Search for the cell housing the specified text and yield its (X, Y) center coordinate. 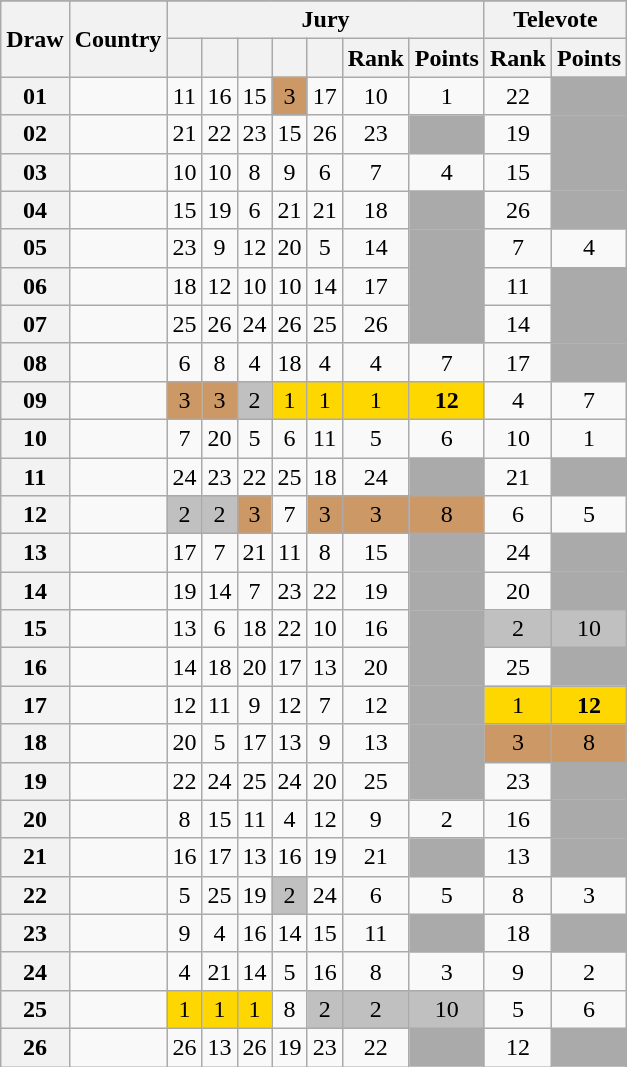
09 (35, 400)
04 (35, 210)
Jury (326, 20)
05 (35, 248)
02 (35, 134)
Draw (35, 39)
Country (118, 39)
06 (35, 286)
08 (35, 362)
07 (35, 324)
01 (35, 96)
Televote (555, 20)
03 (35, 172)
